Return the [x, y] coordinate for the center point of the cell that contains the specified text.  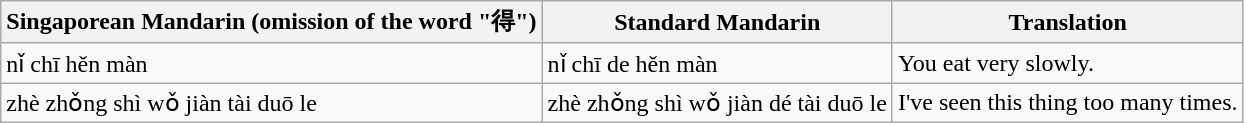
You eat very slowly. [1068, 63]
I've seen this thing too many times. [1068, 103]
zhè zhǒng shì wǒ jiàn dé tài duō le [717, 103]
Standard Mandarin [717, 22]
nǐ chī hěn màn [272, 63]
Translation [1068, 22]
Singaporean Mandarin (omission of the word "得") [272, 22]
nǐ chī de hěn màn [717, 63]
zhè zhǒng shì wǒ jiàn tài duō le [272, 103]
